Search for the cell housing the specified text and yield its [x, y] center coordinate. 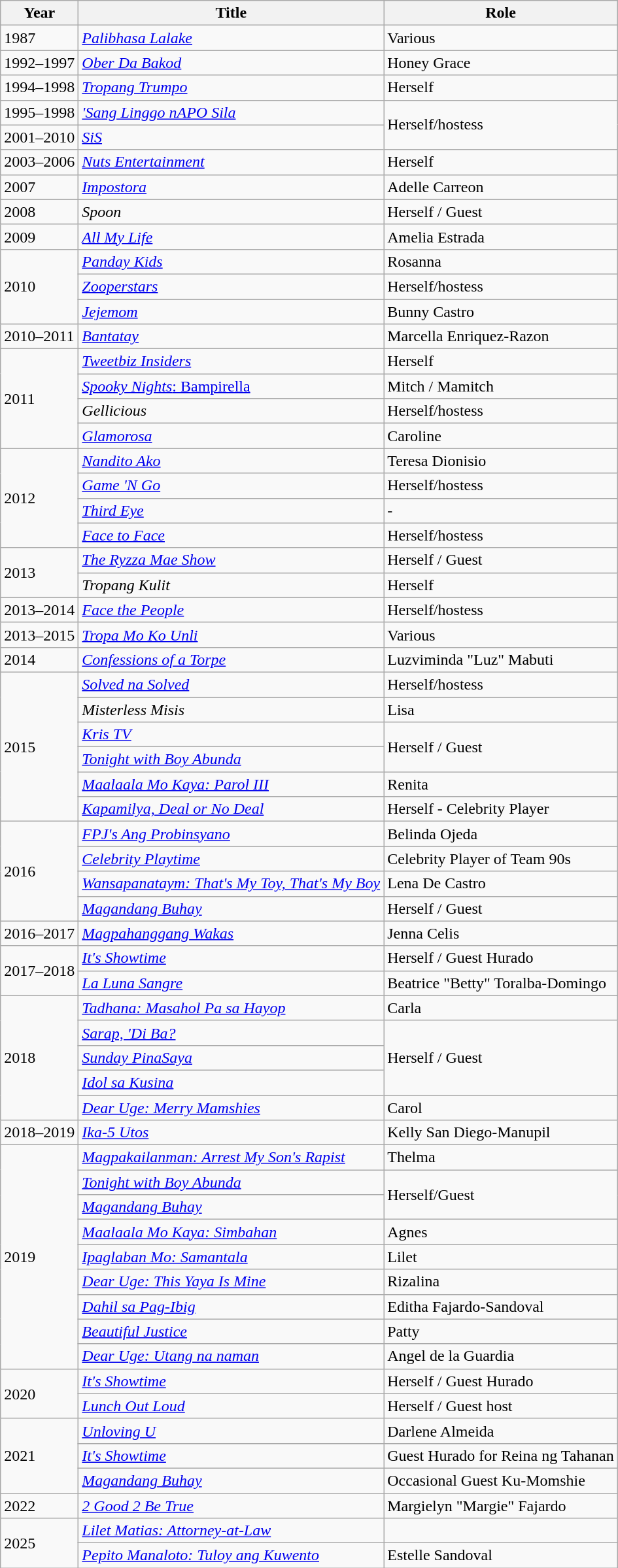
Misterless Misis [232, 709]
Tropang Kulit [232, 585]
2001–2010 [39, 137]
2019 [39, 1258]
All My Life [232, 237]
2007 [39, 187]
Marcella Enriquez-Razon [501, 337]
Wansapanataym: That's My Toy, That's My Boy [232, 884]
2008 [39, 212]
2025 [39, 1543]
Estelle Sandoval [501, 1556]
Unloving U [232, 1431]
Idol sa Kusina [232, 1082]
Lena De Castro [501, 884]
2009 [39, 237]
Honey Grace [501, 63]
Maalaala Mo Kaya: Parol III [232, 784]
Bunny Castro [501, 312]
Rizalina [501, 1282]
Herself / Guest host [501, 1406]
Dear Uge: This Yaya Is Mine [232, 1282]
Renita [501, 784]
Pepito Manaloto: Tuloy ang Kuwento [232, 1556]
2011 [39, 399]
FPJ's Ang Probinsyano [232, 834]
2016 [39, 871]
Occasional Guest Ku-Momshie [501, 1480]
Dahil sa Pag-Ibig [232, 1307]
Confessions of a Torpe [232, 659]
2018–2019 [39, 1133]
Amelia Estrada [501, 237]
Nandito Ako [232, 461]
Magpahanggang Wakas [232, 933]
2020 [39, 1393]
Bantatay [232, 337]
Glamorosa [232, 436]
- [501, 510]
1987 [39, 38]
2018 [39, 1058]
Agnes [501, 1232]
2014 [39, 659]
Role [501, 13]
Luzviminda "Luz" Mabuti [501, 659]
2013–2015 [39, 635]
Sarap, 'Di Ba? [232, 1033]
Sunday PinaSaya [232, 1058]
Lilet [501, 1257]
2016–2017 [39, 933]
2010–2011 [39, 337]
Editha Fajardo-Sandoval [501, 1307]
Ika-5 Utos [232, 1133]
Dear Uge: Merry Mamshies [232, 1108]
Palibhasa Lalake [232, 38]
Third Eye [232, 510]
Tropa Mo Ko Unli [232, 635]
2010 [39, 286]
Ober Da Bakod [232, 63]
Lunch Out Loud [232, 1406]
Lilet Matias: Attorney-at-Law [232, 1531]
Panday Kids [232, 261]
Nuts Entertainment [232, 162]
Beautiful Justice [232, 1331]
Margielyn "Margie" Fajardo [501, 1505]
2013 [39, 573]
Magpakailanman: Arrest My Son's Rapist [232, 1158]
Impostora [232, 187]
Beatrice "Betty" Toralba-Domingo [501, 983]
Herself - Celebrity Player [501, 809]
1995–1998 [39, 112]
Angel de la Guardia [501, 1356]
Celebrity Playtime [232, 859]
2017–2018 [39, 971]
Belinda Ojeda [501, 834]
Teresa Dionisio [501, 461]
Tropang Trumpo [232, 88]
La Luna Sangre [232, 983]
Title [232, 13]
Game 'N Go [232, 486]
Thelma [501, 1158]
Zooperstars [232, 286]
1994–1998 [39, 88]
Herself/Guest [501, 1195]
2 Good 2 Be True [232, 1505]
Jejemom [232, 312]
Patty [501, 1331]
Tadhana: Masahol Pa sa Hayop [232, 1008]
Darlene Almeida [501, 1431]
The Ryzza Mae Show [232, 560]
2022 [39, 1505]
Ipaglaban Mo: Samantala [232, 1257]
Face the People [232, 610]
Mitch / Mamitch [501, 386]
Maalaala Mo Kaya: Simbahan [232, 1232]
Carol [501, 1108]
Lisa [501, 709]
Solved na Solved [232, 684]
Caroline [501, 436]
1992–1997 [39, 63]
Dear Uge: Utang na naman [232, 1356]
2012 [39, 498]
SiS [232, 137]
2021 [39, 1456]
Gellicious [232, 411]
'Sang Linggo nAPO Sila [232, 112]
Spoon [232, 212]
Celebrity Player of Team 90s [501, 859]
2015 [39, 746]
2003–2006 [39, 162]
Kris TV [232, 735]
Kapamilya, Deal or No Deal [232, 809]
Guest Hurado for Reina ng Tahanan [501, 1456]
Face to Face [232, 535]
Jenna Celis [501, 933]
Spooky Nights: Bampirella [232, 386]
Kelly San Diego-Manupil [501, 1133]
Adelle Carreon [501, 187]
Tweetbiz Insiders [232, 361]
2013–2014 [39, 610]
Year [39, 13]
Carla [501, 1008]
Rosanna [501, 261]
